Scan for the cell matching the given text and deliver its (x, y) coordinate at center. 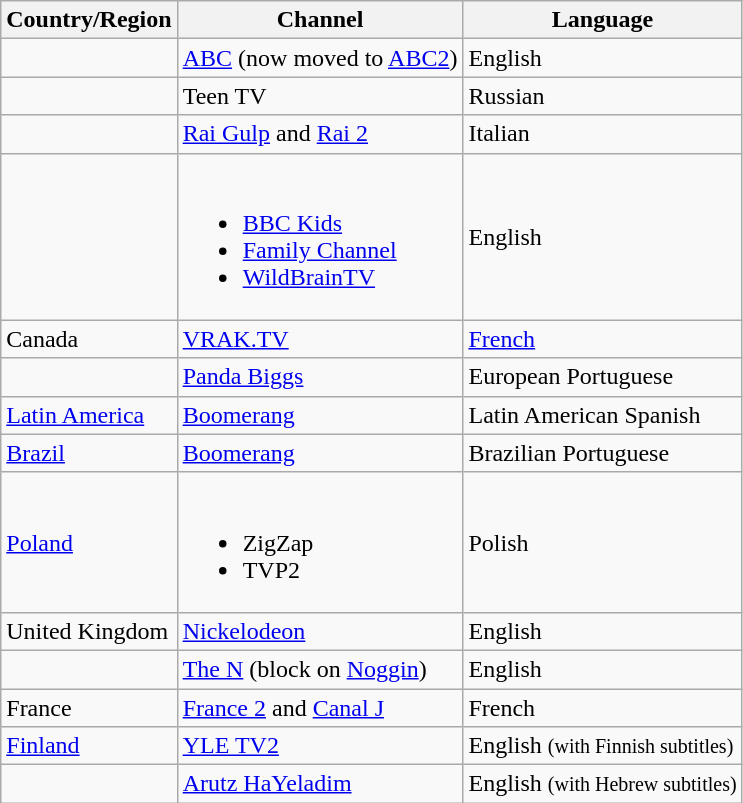
France (89, 707)
Rai Gulp and Rai 2 (320, 134)
YLE TV2 (320, 746)
Panda Biggs (320, 377)
VRAK.TV (320, 339)
English (with Finnish subtitles) (602, 746)
Language (602, 20)
United Kingdom (89, 631)
ABC (now moved to ABC2) (320, 58)
Latin American Spanish (602, 415)
Nickelodeon (320, 631)
Latin America (89, 415)
Teen TV (320, 96)
Russian (602, 96)
Country/Region (89, 20)
Italian (602, 134)
Poland (89, 542)
English (with Hebrew subtitles) (602, 784)
ZigZapTVP2 (320, 542)
Brazilian Portuguese (602, 453)
Channel (320, 20)
Canada (89, 339)
European Portuguese (602, 377)
Polish (602, 542)
France 2 and Canal J (320, 707)
BBC KidsFamily ChannelWildBrainTV (320, 236)
The N (block on Noggin) (320, 669)
Finland (89, 746)
Brazil (89, 453)
Arutz HaYeladim (320, 784)
